Locate the cell with the specified text and output its (x, y) center coordinate. 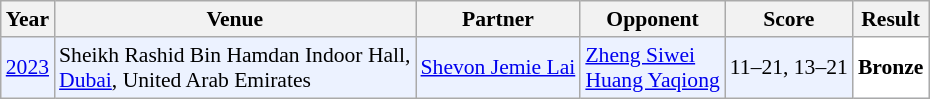
Sheikh Rashid Bin Hamdan Indoor Hall,Dubai, United Arab Emirates (234, 68)
Partner (498, 19)
11–21, 13–21 (789, 68)
Zheng Siwei Huang Yaqiong (652, 68)
Venue (234, 19)
Opponent (652, 19)
Score (789, 19)
Shevon Jemie Lai (498, 68)
Bronze (891, 68)
2023 (28, 68)
Year (28, 19)
Result (891, 19)
